Capture the cell that displays the provided text and extract its [X, Y] central coordinate. 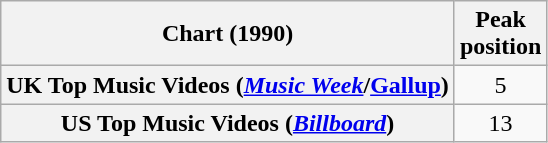
Peakposition [500, 34]
13 [500, 123]
UK Top Music Videos (Music Week/Gallup) [228, 85]
US Top Music Videos (Billboard) [228, 123]
5 [500, 85]
Chart (1990) [228, 34]
